Locate the cell with the specified text and output its [X, Y] center coordinate. 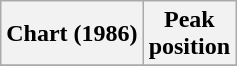
Peakposition [189, 34]
Chart (1986) [72, 34]
